Find where the given text appears and provide that cell's center as [X, Y] coordinate. 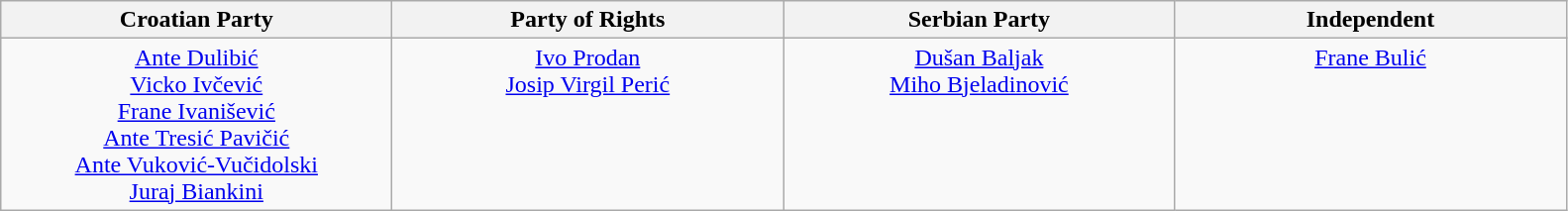
Independent [1371, 20]
Ante DulibićVicko IvčevićFrane IvaniševićAnte Tresić PavičićAnte Vuković-VučidolskiJuraj Biankini [196, 125]
Dušan BaljakMiho Bjeladinović [979, 125]
Croatian Party [196, 20]
Serbian Party [979, 20]
Ivo ProdanJosip Virgil Perić [588, 125]
Frane Bulić [1371, 125]
Party of Rights [588, 20]
